Extract the [X, Y] coordinate from the center of the cell holding the provided text.  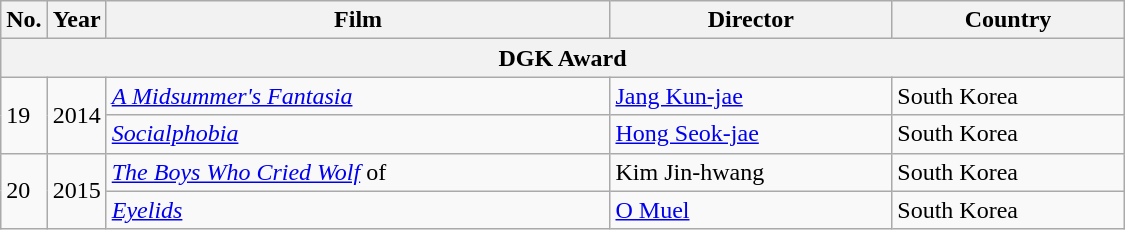
DGK Award [563, 58]
Country [1008, 20]
Socialphobia [358, 134]
No. [24, 20]
Eyelids [358, 210]
A Midsummer's Fantasia [358, 96]
19 [24, 115]
2015 [76, 191]
Film [358, 20]
2014 [76, 115]
Hong Seok-jae [751, 134]
The Boys Who Cried Wolf of [358, 172]
O Muel [751, 210]
Year [76, 20]
Director [751, 20]
20 [24, 191]
Kim Jin-hwang [751, 172]
Jang Kun-jae [751, 96]
